Search for the cell housing the specified text and yield its [X, Y] center coordinate. 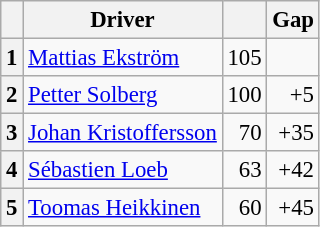
Toomas Heikkinen [122, 208]
2 [12, 95]
Petter Solberg [122, 95]
105 [244, 58]
+42 [293, 170]
5 [12, 208]
+35 [293, 133]
70 [244, 133]
60 [244, 208]
+45 [293, 208]
Mattias Ekström [122, 58]
+5 [293, 95]
100 [244, 95]
Gap [293, 20]
Sébastien Loeb [122, 170]
Driver [122, 20]
63 [244, 170]
Johan Kristoffersson [122, 133]
3 [12, 133]
1 [12, 58]
4 [12, 170]
